Scan for the cell matching the given text and deliver its [X, Y] coordinate at center. 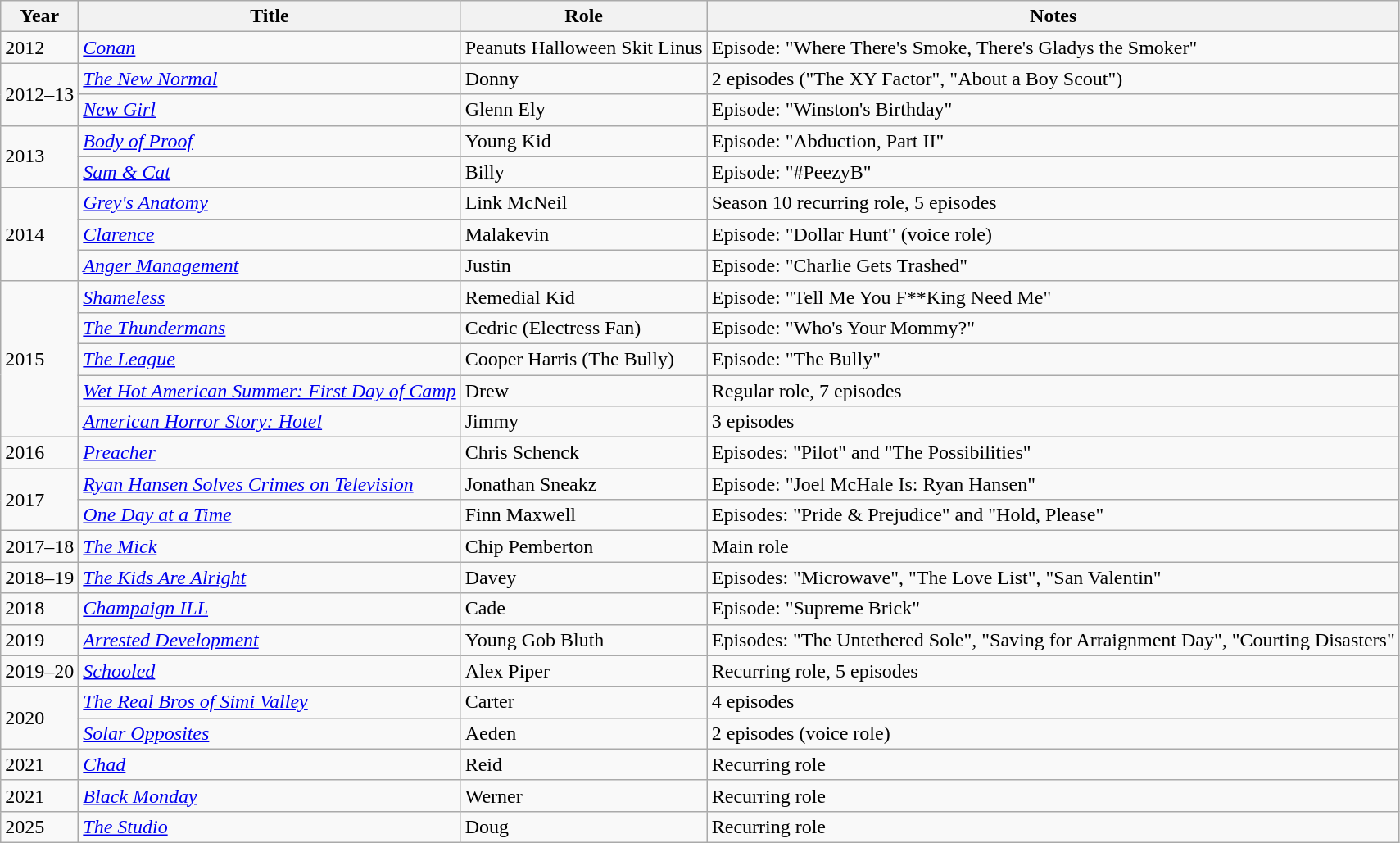
Episode: "Supreme Brick" [1053, 609]
The Studio [270, 827]
Donny [583, 79]
Black Monday [270, 795]
Episode: "Abduction, Part II" [1053, 141]
Glenn Ely [583, 110]
The Thundermans [270, 328]
2 episodes ("The XY Factor", "About a Boy Scout") [1053, 79]
Episode: "Joel McHale Is: Ryan Hansen" [1053, 484]
Arrested Development [270, 640]
Main role [1053, 546]
Episode: "Where There's Smoke, There's Gladys the Smoker" [1053, 48]
Link McNeil [583, 203]
The League [270, 359]
Malakevin [583, 234]
2016 [39, 453]
Episode: "The Bully" [1053, 359]
2020 [39, 718]
The New Normal [270, 79]
Year [39, 16]
One Day at a Time [270, 515]
2 episodes (voice role) [1053, 733]
2015 [39, 359]
Cade [583, 609]
2012 [39, 48]
Episode: "Who's Your Mommy?" [1053, 328]
Shameless [270, 297]
Cooper Harris (The Bully) [583, 359]
Season 10 recurring role, 5 episodes [1053, 203]
The Real Bros of Simi Valley [270, 702]
Champaign ILL [270, 609]
Episode: "Dollar Hunt" (voice role) [1053, 234]
2019–20 [39, 671]
Jimmy [583, 422]
Davey [583, 578]
New Girl [270, 110]
Title [270, 16]
Drew [583, 391]
4 episodes [1053, 702]
Peanuts Halloween Skit Linus [583, 48]
Episode: "Tell Me You F**King Need Me" [1053, 297]
Solar Opposites [270, 733]
Doug [583, 827]
Remedial Kid [583, 297]
Episode: "Charlie Gets Trashed" [1053, 265]
Justin [583, 265]
3 episodes [1053, 422]
Anger Management [270, 265]
Preacher [270, 453]
Alex Piper [583, 671]
Episodes: "Microwave", "The Love List", "San Valentin" [1053, 578]
2025 [39, 827]
Chip Pemberton [583, 546]
Schooled [270, 671]
Episodes: "The Untethered Sole", "Saving for Arraignment Day", "Courting Disasters" [1053, 640]
Cedric (Electress Fan) [583, 328]
Role [583, 16]
Sam & Cat [270, 172]
2018 [39, 609]
Recurring role, 5 episodes [1053, 671]
Young Gob Bluth [583, 640]
Chris Schenck [583, 453]
Body of Proof [270, 141]
Werner [583, 795]
2012–13 [39, 94]
Young Kid [583, 141]
Notes [1053, 16]
Billy [583, 172]
Clarence [270, 234]
2017 [39, 500]
Episodes: "Pilot" and "The Possibilities" [1053, 453]
Finn Maxwell [583, 515]
Episode: "Winston's Birthday" [1053, 110]
2014 [39, 234]
Grey's Anatomy [270, 203]
The Kids Are Alright [270, 578]
Reid [583, 764]
Episodes: "Pride & Prejudice" and "Hold, Please" [1053, 515]
American Horror Story: Hotel [270, 422]
Chad [270, 764]
Aeden [583, 733]
Carter [583, 702]
2017–18 [39, 546]
Jonathan Sneakz [583, 484]
The Mick [270, 546]
2018–19 [39, 578]
2019 [39, 640]
Ryan Hansen Solves Crimes on Television [270, 484]
Regular role, 7 episodes [1053, 391]
Conan [270, 48]
Episode: "#PeezyB" [1053, 172]
2013 [39, 156]
Wet Hot American Summer: First Day of Camp [270, 391]
